Return the [X, Y] coordinate for the center point of the cell that contains the specified text.  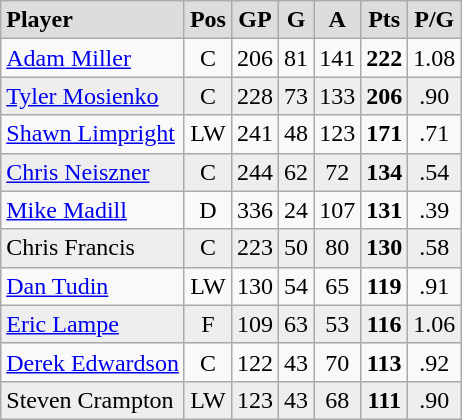
70 [338, 362]
65 [338, 286]
Chris Neiszner [93, 172]
244 [254, 172]
.39 [434, 210]
222 [384, 58]
Derek Edwardson [93, 362]
141 [338, 58]
336 [254, 210]
122 [254, 362]
Dan Tudin [93, 286]
111 [384, 400]
53 [338, 324]
Mike Madill [93, 210]
Tyler Mosienko [93, 96]
24 [296, 210]
1.08 [434, 58]
Steven Crampton [93, 400]
G [296, 20]
Chris Francis [93, 248]
68 [338, 400]
107 [338, 210]
131 [384, 210]
Adam Miller [93, 58]
D [208, 210]
133 [338, 96]
A [338, 20]
Pts [384, 20]
P/G [434, 20]
Eric Lampe [93, 324]
F [208, 324]
.92 [434, 362]
Player [93, 20]
228 [254, 96]
.58 [434, 248]
48 [296, 134]
1.06 [434, 324]
.91 [434, 286]
63 [296, 324]
109 [254, 324]
241 [254, 134]
116 [384, 324]
54 [296, 286]
.71 [434, 134]
171 [384, 134]
80 [338, 248]
.54 [434, 172]
119 [384, 286]
223 [254, 248]
GP [254, 20]
134 [384, 172]
73 [296, 96]
72 [338, 172]
Shawn Limpright [93, 134]
113 [384, 362]
Pos [208, 20]
62 [296, 172]
50 [296, 248]
81 [296, 58]
